Extract the (x, y) coordinate from the center of the cell holding the provided text.  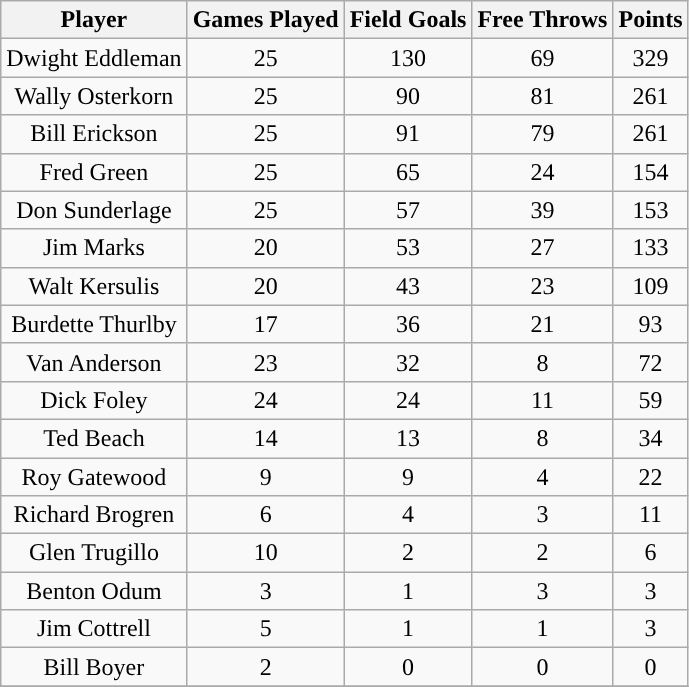
90 (408, 96)
Benton Odum (94, 591)
Jim Cottrell (94, 629)
Player (94, 20)
Glen Trugillo (94, 553)
21 (542, 324)
Bill Erickson (94, 134)
Roy Gatewood (94, 477)
Burdette Thurlby (94, 324)
81 (542, 96)
109 (650, 286)
Dwight Eddleman (94, 58)
Games Played (266, 20)
154 (650, 172)
133 (650, 248)
Richard Brogren (94, 515)
130 (408, 58)
27 (542, 248)
14 (266, 438)
69 (542, 58)
Fred Green (94, 172)
Van Anderson (94, 362)
93 (650, 324)
36 (408, 324)
Field Goals (408, 20)
Walt Kersulis (94, 286)
91 (408, 134)
10 (266, 553)
43 (408, 286)
53 (408, 248)
79 (542, 134)
Jim Marks (94, 248)
65 (408, 172)
Dick Foley (94, 400)
Don Sunderlage (94, 210)
5 (266, 629)
32 (408, 362)
22 (650, 477)
Points (650, 20)
59 (650, 400)
39 (542, 210)
329 (650, 58)
17 (266, 324)
13 (408, 438)
57 (408, 210)
Ted Beach (94, 438)
Bill Boyer (94, 667)
153 (650, 210)
34 (650, 438)
Free Throws (542, 20)
Wally Osterkorn (94, 96)
72 (650, 362)
